Detect which cell encompasses the target text, then output its (X, Y) center coordinate. 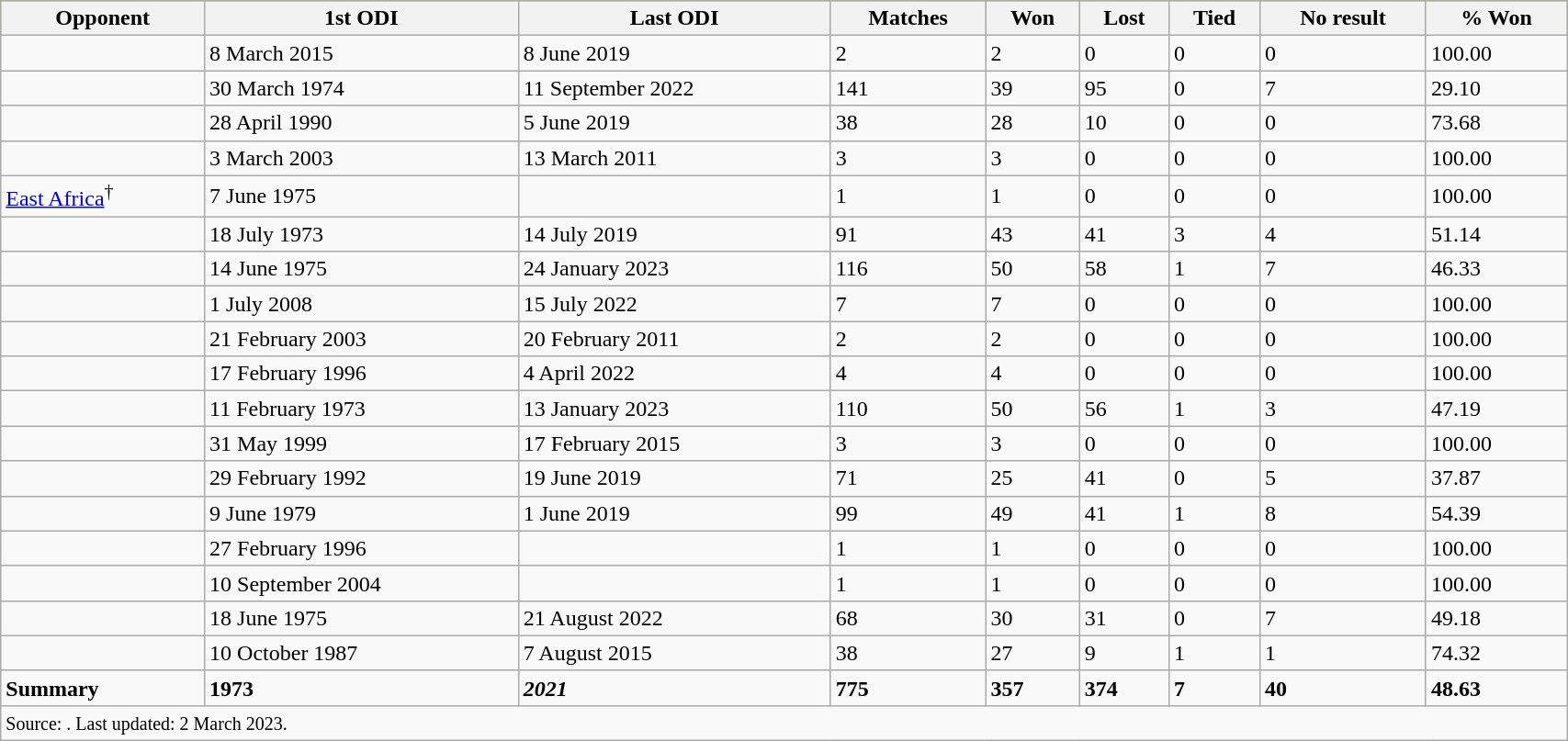
39 (1032, 88)
58 (1124, 269)
15 July 2022 (674, 304)
116 (908, 269)
9 June 1979 (362, 513)
374 (1124, 688)
49 (1032, 513)
17 February 1996 (362, 374)
31 (1124, 618)
27 (1032, 653)
95 (1124, 88)
Won (1032, 18)
28 April 1990 (362, 123)
29 February 1992 (362, 478)
30 March 1974 (362, 88)
1 July 2008 (362, 304)
% Won (1495, 18)
47.19 (1495, 409)
8 June 2019 (674, 53)
10 (1124, 123)
1973 (362, 688)
Tied (1214, 18)
East Africa† (103, 196)
68 (908, 618)
19 June 2019 (674, 478)
46.33 (1495, 269)
7 August 2015 (674, 653)
10 September 2004 (362, 583)
99 (908, 513)
48.63 (1495, 688)
4 April 2022 (674, 374)
49.18 (1495, 618)
7 June 1975 (362, 196)
40 (1343, 688)
14 July 2019 (674, 234)
775 (908, 688)
18 July 1973 (362, 234)
37.87 (1495, 478)
25 (1032, 478)
Last ODI (674, 18)
13 January 2023 (674, 409)
8 (1343, 513)
11 February 1973 (362, 409)
51.14 (1495, 234)
No result (1343, 18)
43 (1032, 234)
13 March 2011 (674, 158)
Summary (103, 688)
Matches (908, 18)
21 August 2022 (674, 618)
357 (1032, 688)
31 May 1999 (362, 443)
17 February 2015 (674, 443)
Lost (1124, 18)
9 (1124, 653)
11 September 2022 (674, 88)
Source: . Last updated: 2 March 2023. (784, 723)
5 (1343, 478)
14 June 1975 (362, 269)
91 (908, 234)
110 (908, 409)
74.32 (1495, 653)
8 March 2015 (362, 53)
71 (908, 478)
30 (1032, 618)
21 February 2003 (362, 339)
18 June 1975 (362, 618)
28 (1032, 123)
10 October 1987 (362, 653)
54.39 (1495, 513)
24 January 2023 (674, 269)
29.10 (1495, 88)
20 February 2011 (674, 339)
1 June 2019 (674, 513)
27 February 1996 (362, 548)
Opponent (103, 18)
73.68 (1495, 123)
2021 (674, 688)
1st ODI (362, 18)
5 June 2019 (674, 123)
56 (1124, 409)
141 (908, 88)
3 March 2003 (362, 158)
